Scan for the cell matching the given text and deliver its [x, y] coordinate at center. 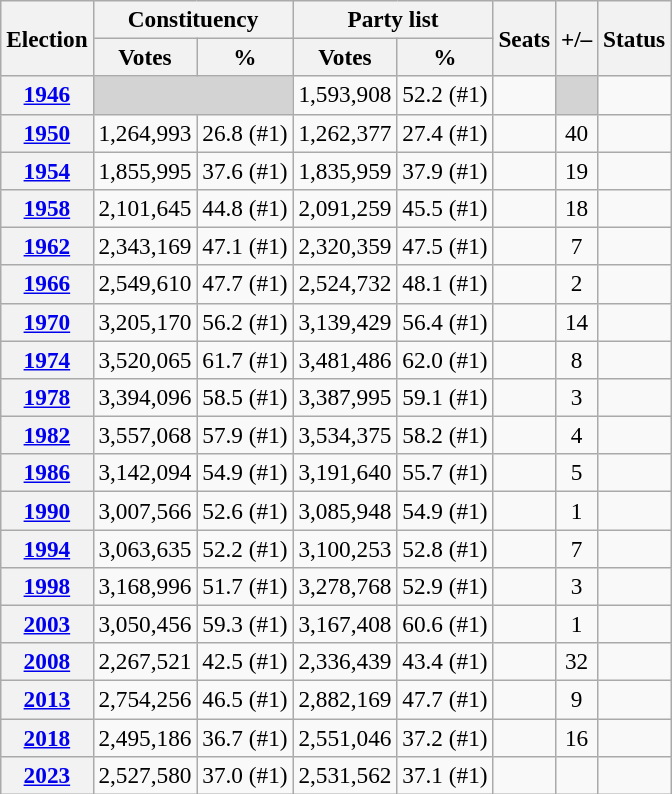
56.4 (#1) [445, 322]
3,050,456 [145, 624]
2003 [47, 624]
3,557,068 [145, 435]
40 [576, 133]
36.7 (#1) [245, 737]
Seats [524, 38]
16 [576, 737]
47.5 (#1) [445, 246]
48.1 (#1) [445, 284]
9 [576, 699]
1990 [47, 510]
1,264,993 [145, 133]
3,205,170 [145, 322]
19 [576, 170]
59.3 (#1) [245, 624]
1970 [47, 322]
47.1 (#1) [245, 246]
37.1 (#1) [445, 775]
3,085,948 [345, 510]
3,007,566 [145, 510]
Party list [393, 19]
3,142,094 [145, 473]
2,091,259 [345, 208]
1958 [47, 208]
1978 [47, 397]
18 [576, 208]
1,262,377 [345, 133]
2,754,256 [145, 699]
45.5 (#1) [445, 208]
3,520,065 [145, 359]
46.5 (#1) [245, 699]
55.7 (#1) [445, 473]
1986 [47, 473]
52.8 (#1) [445, 548]
2,101,645 [145, 208]
61.7 (#1) [245, 359]
52.9 (#1) [445, 586]
2 [576, 284]
2,336,439 [345, 662]
3,278,768 [345, 586]
2,524,732 [345, 284]
58.5 (#1) [245, 397]
58.2 (#1) [445, 435]
Election [47, 38]
4 [576, 435]
1,593,908 [345, 95]
Constituency [193, 19]
1946 [47, 95]
27.4 (#1) [445, 133]
1982 [47, 435]
8 [576, 359]
2,527,580 [145, 775]
1950 [47, 133]
2008 [47, 662]
37.6 (#1) [245, 170]
2,320,359 [345, 246]
2018 [47, 737]
5 [576, 473]
32 [576, 662]
3,168,996 [145, 586]
57.9 (#1) [245, 435]
2,531,562 [345, 775]
3,534,375 [345, 435]
2,882,169 [345, 699]
26.8 (#1) [245, 133]
2013 [47, 699]
3,100,253 [345, 548]
37.0 (#1) [245, 775]
42.5 (#1) [245, 662]
1994 [47, 548]
3,191,640 [345, 473]
3,167,408 [345, 624]
Status [634, 38]
1974 [47, 359]
+/– [576, 38]
1,855,995 [145, 170]
3,481,486 [345, 359]
62.0 (#1) [445, 359]
1954 [47, 170]
3,063,635 [145, 548]
60.6 (#1) [445, 624]
14 [576, 322]
37.9 (#1) [445, 170]
52.6 (#1) [245, 510]
51.7 (#1) [245, 586]
2,267,521 [145, 662]
2,551,046 [345, 737]
44.8 (#1) [245, 208]
2023 [47, 775]
1998 [47, 586]
1962 [47, 246]
56.2 (#1) [245, 322]
2,495,186 [145, 737]
59.1 (#1) [445, 397]
2,549,610 [145, 284]
3,387,995 [345, 397]
37.2 (#1) [445, 737]
1,835,959 [345, 170]
43.4 (#1) [445, 662]
3,394,096 [145, 397]
3,139,429 [345, 322]
1966 [47, 284]
2,343,169 [145, 246]
